Determine the [x, y] coordinate at the center of the cell enclosing the given text.  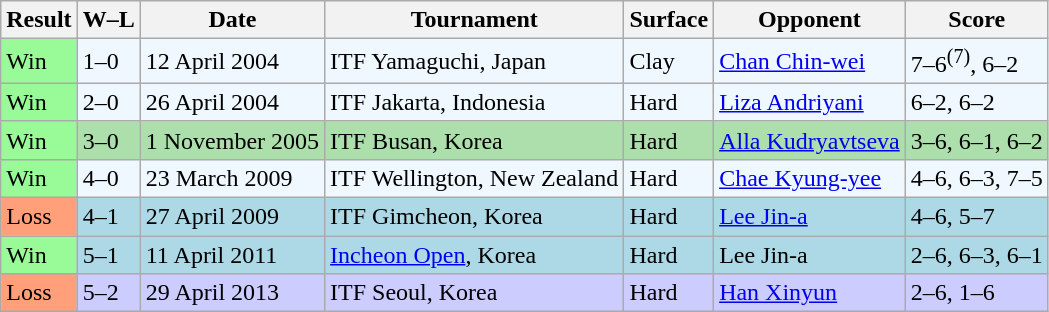
2–0 [108, 102]
Date [232, 20]
W–L [108, 20]
4–0 [108, 178]
ITF Wellington, New Zealand [474, 178]
3–6, 6–1, 6–2 [976, 140]
ITF Gimcheon, Korea [474, 217]
Liza Andriyani [810, 102]
Clay [669, 62]
Alla Kudryavtseva [810, 140]
ITF Yamaguchi, Japan [474, 62]
Han Xinyun [810, 293]
Tournament [474, 20]
2–6, 1–6 [976, 293]
Surface [669, 20]
4–6, 5–7 [976, 217]
11 April 2011 [232, 255]
ITF Seoul, Korea [474, 293]
6–2, 6–2 [976, 102]
Score [976, 20]
4–1 [108, 217]
Incheon Open, Korea [474, 255]
5–2 [108, 293]
12 April 2004 [232, 62]
26 April 2004 [232, 102]
5–1 [108, 255]
29 April 2013 [232, 293]
23 March 2009 [232, 178]
4–6, 6–3, 7–5 [976, 178]
Chan Chin-wei [810, 62]
Opponent [810, 20]
1 November 2005 [232, 140]
1–0 [108, 62]
ITF Jakarta, Indonesia [474, 102]
Chae Kyung-yee [810, 178]
3–0 [108, 140]
ITF Busan, Korea [474, 140]
7–6(7), 6–2 [976, 62]
2–6, 6–3, 6–1 [976, 255]
Result [39, 20]
27 April 2009 [232, 217]
